Extract the (X, Y) coordinate from the center of the cell holding the provided text.  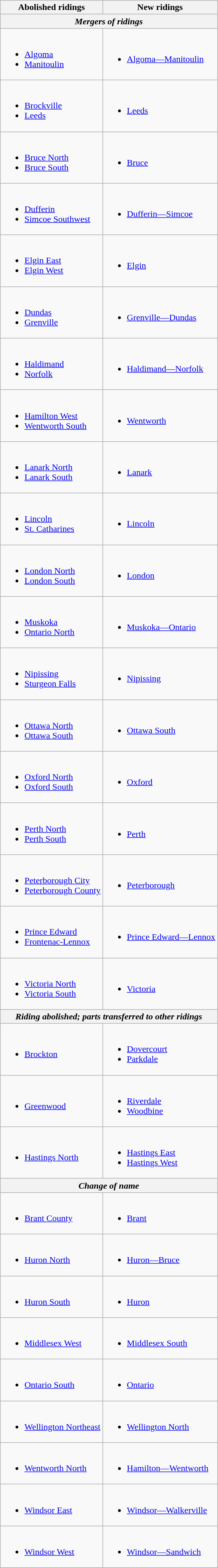
DovercourtParkdale (160, 1049)
Wellington Northeast (52, 1422)
Grenville—Dundas (160, 312)
Huron North (52, 1255)
Bruce (160, 157)
London (160, 571)
Nipissing (160, 674)
BrockvilleLeeds (52, 106)
Middlesex South (160, 1338)
Muskoka—Ontario (160, 622)
Perth (160, 829)
Peterborough CityPeterborough County (52, 880)
Haldimand—Norfolk (160, 364)
DufferinSimcoe Southwest (52, 209)
Hastings EastHastings West (160, 1152)
Hamilton WestWentworth South (52, 416)
Windsor—Sandwich (160, 1547)
Dufferin—Simcoe (160, 209)
Huron (160, 1296)
Riding abolished; parts transferred to other ridings (109, 1016)
Lanark NorthLanark South (52, 467)
HaldimandNorfolk (52, 364)
Windsor East (52, 1505)
Huron—Bruce (160, 1255)
Middlesex West (52, 1338)
RiverdaleWoodbine (160, 1101)
Ontario (160, 1380)
Hamilton—Wentworth (160, 1464)
Huron South (52, 1296)
Peterborough (160, 880)
DundasGrenville (52, 312)
Elgin EastElgin West (52, 261)
Abolished ridings (52, 7)
Ontario South (52, 1380)
Perth NorthPerth South (52, 829)
Prince Edward—Lennox (160, 932)
Brant County (52, 1213)
MuskokaOntario North (52, 622)
AlgomaManitoulin (52, 54)
Wellington North (160, 1422)
Elgin (160, 261)
Prince EdwardFrontenac-Lennox (52, 932)
Leeds (160, 106)
Windsor West (52, 1547)
Oxford (160, 777)
Ottawa South (160, 726)
Change of name (109, 1185)
New ridings (160, 7)
Greenwood (52, 1101)
Bruce NorthBruce South (52, 157)
Mergers of ridings (109, 21)
Wentworth (160, 416)
London NorthLondon South (52, 571)
Ottawa NorthOttawa South (52, 726)
Lanark (160, 467)
Algoma—Manitoulin (160, 54)
Lincoln (160, 519)
LincolnSt. Catharines (52, 519)
NipissingSturgeon Falls (52, 674)
Wentworth North (52, 1464)
Windsor—Walkerville (160, 1505)
Victoria (160, 984)
Victoria NorthVictoria South (52, 984)
Brant (160, 1213)
Hastings North (52, 1152)
Brockton (52, 1049)
Oxford NorthOxford South (52, 777)
